Scan for the cell matching the given text and deliver its (X, Y) coordinate at center. 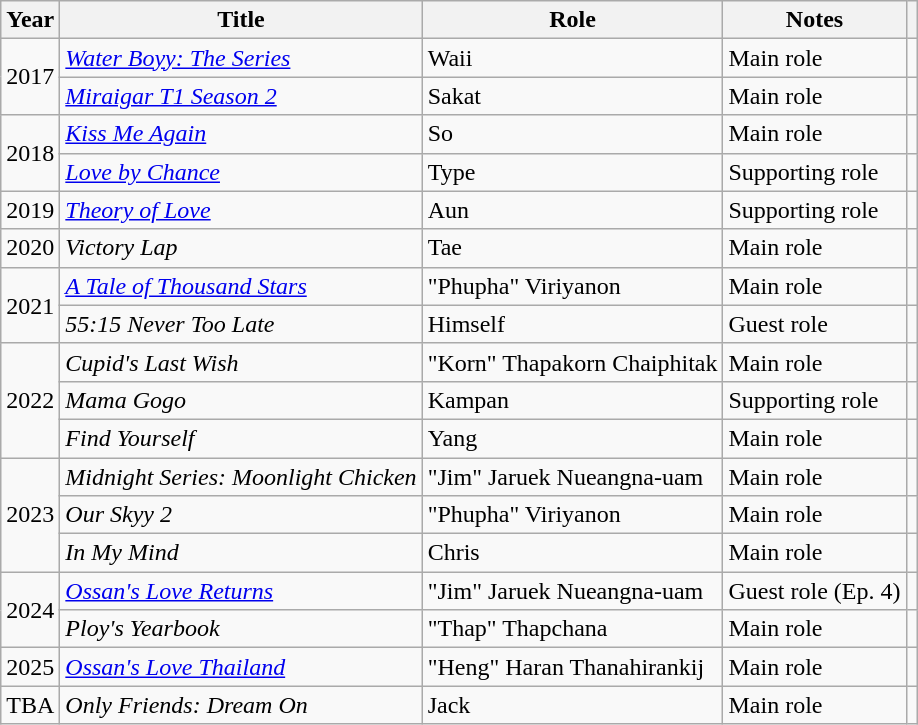
Ossan's Love Returns (241, 591)
Guest role (Ep. 4) (814, 591)
Kiss Me Again (241, 134)
TBA (30, 705)
Jack (572, 705)
So (572, 134)
Theory of Love (241, 210)
"Korn" Thapakorn Chaiphitak (572, 362)
Ploy's Yearbook (241, 629)
2024 (30, 610)
Love by Chance (241, 172)
Tae (572, 248)
2018 (30, 153)
Yang (572, 438)
Sakat (572, 96)
Waii (572, 58)
Himself (572, 324)
Aun (572, 210)
Our Skyy 2 (241, 515)
Victory Lap (241, 248)
Title (241, 20)
Kampan (572, 400)
2021 (30, 305)
A Tale of Thousand Stars (241, 286)
"Thap" Thapchana (572, 629)
Chris (572, 553)
2025 (30, 667)
Water Boyy: The Series (241, 58)
Year (30, 20)
Cupid's Last Wish (241, 362)
Find Yourself (241, 438)
Notes (814, 20)
2017 (30, 77)
Mama Gogo (241, 400)
"Heng" Haran Thanahirankij (572, 667)
Only Friends: Dream On (241, 705)
Guest role (814, 324)
2019 (30, 210)
Type (572, 172)
Midnight Series: Moonlight Chicken (241, 477)
Role (572, 20)
In My Mind (241, 553)
Miraigar T1 Season 2 (241, 96)
2020 (30, 248)
2022 (30, 400)
Ossan's Love Thailand (241, 667)
2023 (30, 515)
55:15 Never Too Late (241, 324)
